From the cell containing the given text, extract its center point as [X, Y] coordinate. 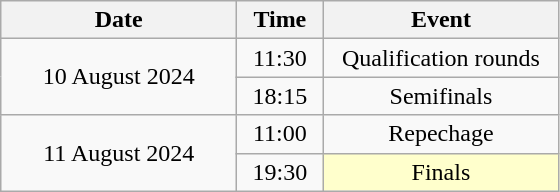
11:30 [280, 58]
18:15 [280, 96]
Date [119, 20]
Time [280, 20]
10 August 2024 [119, 77]
11:00 [280, 134]
Repechage [441, 134]
Event [441, 20]
Qualification rounds [441, 58]
11 August 2024 [119, 153]
Finals [441, 172]
19:30 [280, 172]
Semifinals [441, 96]
